Identify which cell holds the provided text, then report its (X, Y) central coordinate. 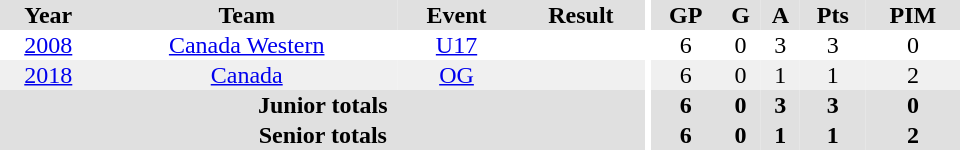
Canada (247, 75)
PIM (913, 15)
Team (247, 15)
Year (48, 15)
Canada Western (247, 45)
GP (686, 15)
Pts (833, 15)
Junior totals (323, 105)
Result (580, 15)
OG (456, 75)
A (780, 15)
2018 (48, 75)
U17 (456, 45)
Senior totals (323, 135)
Event (456, 15)
2008 (48, 45)
G (740, 15)
